From the cell containing the given text, extract its center point as (X, Y) coordinate. 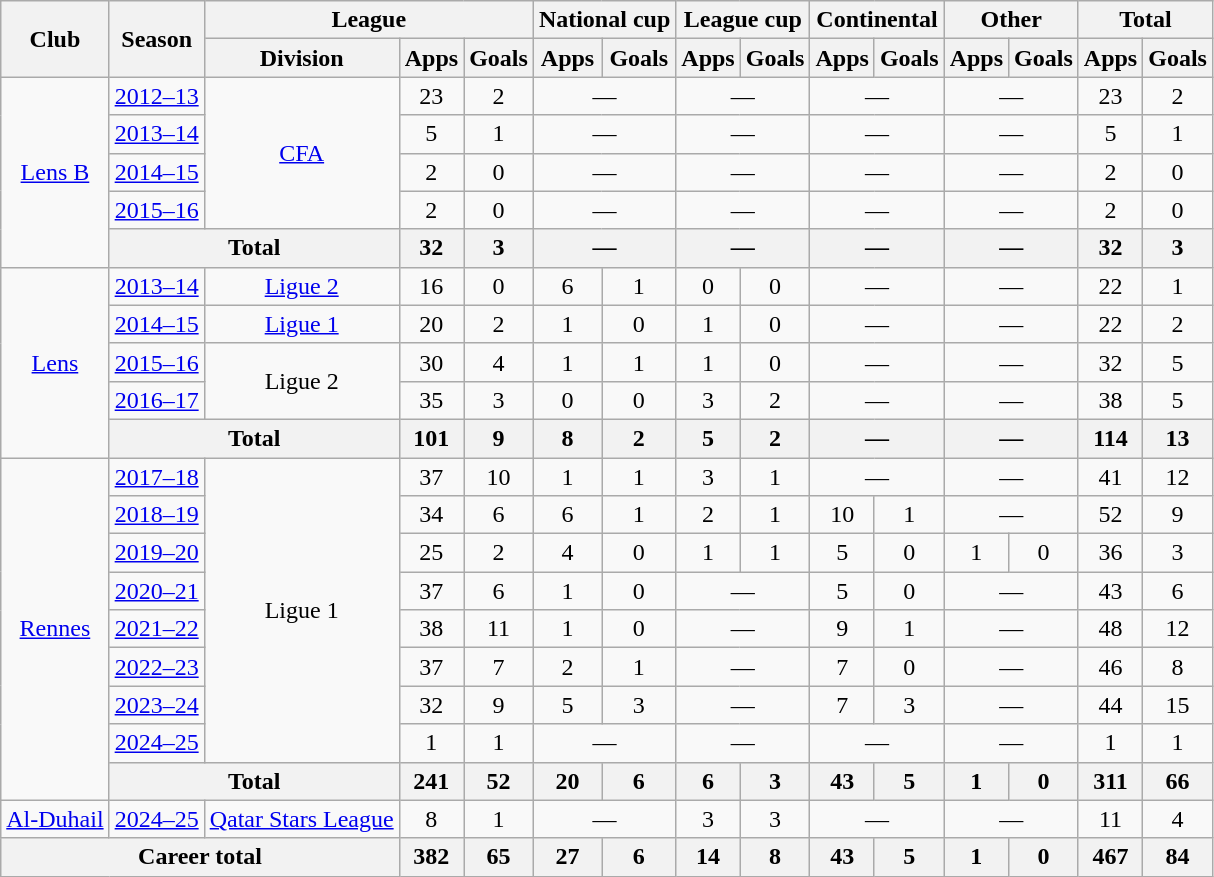
Division (302, 58)
2019–20 (156, 553)
2023–24 (156, 705)
41 (1110, 477)
2016–17 (156, 400)
2021–22 (156, 629)
241 (431, 781)
National cup (604, 20)
25 (431, 553)
2018–19 (156, 515)
League cup (743, 20)
15 (1178, 705)
Club (55, 39)
35 (431, 400)
Other (1011, 20)
2012–13 (156, 96)
Qatar Stars League (302, 819)
66 (1178, 781)
CFA (302, 153)
34 (431, 515)
13 (1178, 438)
Rennes (55, 630)
Career total (200, 857)
Continental (877, 20)
2017–18 (156, 477)
65 (499, 857)
League (368, 20)
Lens B (55, 172)
311 (1110, 781)
84 (1178, 857)
36 (1110, 553)
27 (567, 857)
2022–23 (156, 667)
2020–21 (156, 591)
44 (1110, 705)
114 (1110, 438)
Al-Duhail (55, 819)
Season (156, 39)
16 (431, 286)
382 (431, 857)
46 (1110, 667)
14 (708, 857)
30 (431, 362)
48 (1110, 629)
Lens (55, 362)
101 (431, 438)
467 (1110, 857)
